Output the [X, Y] coordinate of the center of the cell containing the given text.  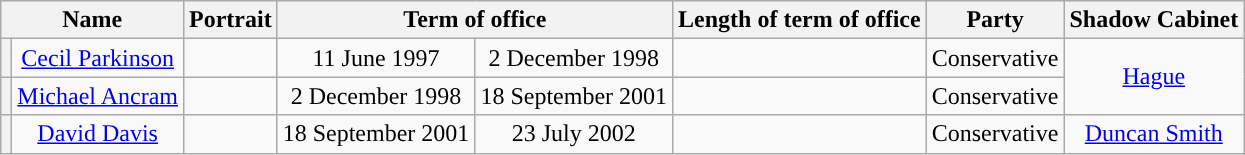
Cecil Parkinson [98, 58]
Name [92, 20]
11 June 1997 [376, 58]
Length of term of office [800, 20]
Portrait [230, 20]
Duncan Smith [1154, 134]
Michael Ancram [98, 96]
23 July 2002 [574, 134]
Party [995, 20]
Term of office [474, 20]
David Davis [98, 134]
Shadow Cabinet [1154, 20]
Hague [1154, 77]
